Detect which cell encompasses the target text, then output its [X, Y] center coordinate. 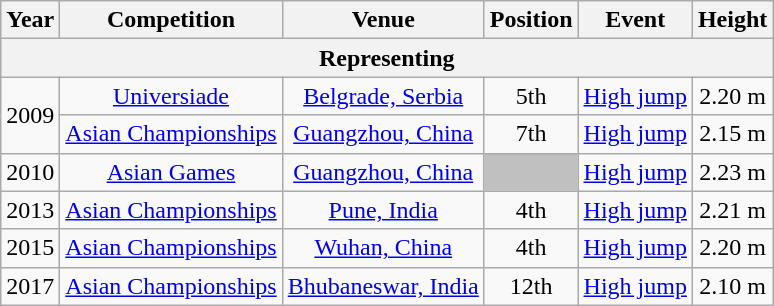
Venue [383, 20]
Year [30, 20]
Event [635, 20]
7th [531, 134]
2013 [30, 210]
5th [531, 96]
Pune, India [383, 210]
2.21 m [732, 210]
Wuhan, China [383, 248]
Representing [387, 58]
Asian Games [171, 172]
2015 [30, 248]
12th [531, 286]
2017 [30, 286]
2.15 m [732, 134]
2009 [30, 115]
Height [732, 20]
2.10 m [732, 286]
Position [531, 20]
Universiade [171, 96]
Bhubaneswar, India [383, 286]
2010 [30, 172]
2.23 m [732, 172]
Belgrade, Serbia [383, 96]
Competition [171, 20]
